Identify which cell holds the provided text, then report its (x, y) central coordinate. 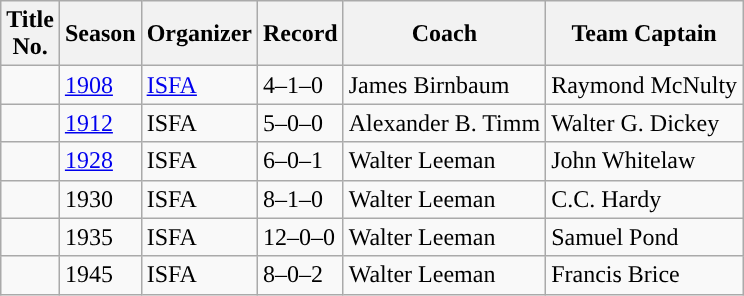
1945 (100, 275)
8–1–0 (300, 199)
Raymond McNulty (644, 85)
C.C. Hardy (644, 199)
Team Captain (644, 34)
James Birnbaum (444, 85)
12–0–0 (300, 237)
TitleNo. (30, 34)
1935 (100, 237)
Organizer (199, 34)
1908 (100, 85)
Walter G. Dickey (644, 123)
1912 (100, 123)
Coach (444, 34)
4–1–0 (300, 85)
5–0–0 (300, 123)
John Whitelaw (644, 161)
Samuel Pond (644, 237)
Record (300, 34)
8–0–2 (300, 275)
Season (100, 34)
1930 (100, 199)
1928 (100, 161)
Francis Brice (644, 275)
6–0–1 (300, 161)
Alexander B. Timm (444, 123)
